Output the [x, y] coordinate of the center of the cell containing the given text.  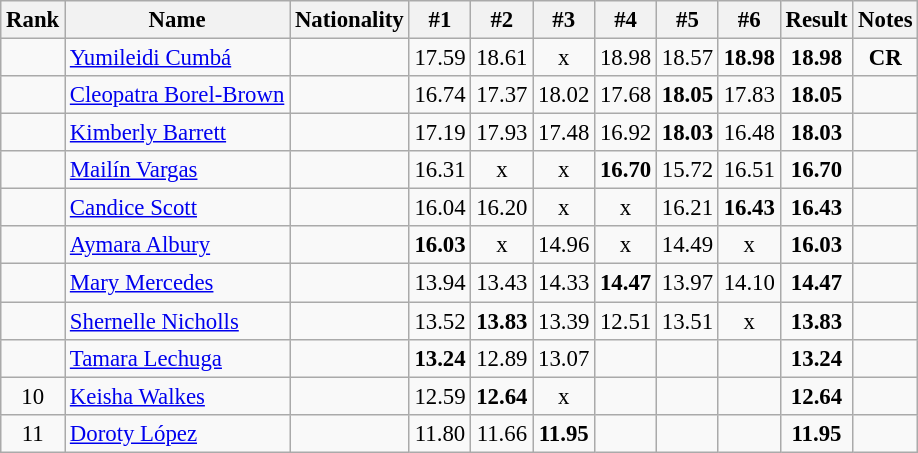
13.52 [440, 321]
Shernelle Nicholls [178, 321]
16.51 [749, 170]
#2 [502, 20]
18.57 [687, 58]
17.19 [440, 133]
15.72 [687, 170]
18.61 [502, 58]
11.66 [502, 433]
Mailín Vargas [178, 170]
17.48 [564, 133]
13.39 [564, 321]
14.49 [687, 245]
17.37 [502, 95]
11.80 [440, 433]
Nationality [350, 20]
#3 [564, 20]
13.97 [687, 283]
17.93 [502, 133]
Aymara Albury [178, 245]
12.89 [502, 358]
16.20 [502, 208]
Yumileidi Cumbá [178, 58]
16.74 [440, 95]
Name [178, 20]
14.33 [564, 283]
Result [816, 20]
13.94 [440, 283]
Candice Scott [178, 208]
Keisha Walkes [178, 396]
Rank [33, 20]
18.02 [564, 95]
16.92 [626, 133]
11 [33, 433]
Cleopatra Borel-Brown [178, 95]
16.48 [749, 133]
14.96 [564, 245]
12.51 [626, 321]
10 [33, 396]
17.59 [440, 58]
Tamara Lechuga [178, 358]
16.21 [687, 208]
Kimberly Barrett [178, 133]
13.07 [564, 358]
12.59 [440, 396]
#1 [440, 20]
13.51 [687, 321]
#4 [626, 20]
Mary Mercedes [178, 283]
16.04 [440, 208]
13.43 [502, 283]
17.68 [626, 95]
CR [886, 58]
Notes [886, 20]
16.31 [440, 170]
Doroty López [178, 433]
#6 [749, 20]
14.10 [749, 283]
#5 [687, 20]
17.83 [749, 95]
